Extract the [x, y] coordinate from the center of the cell holding the provided text.  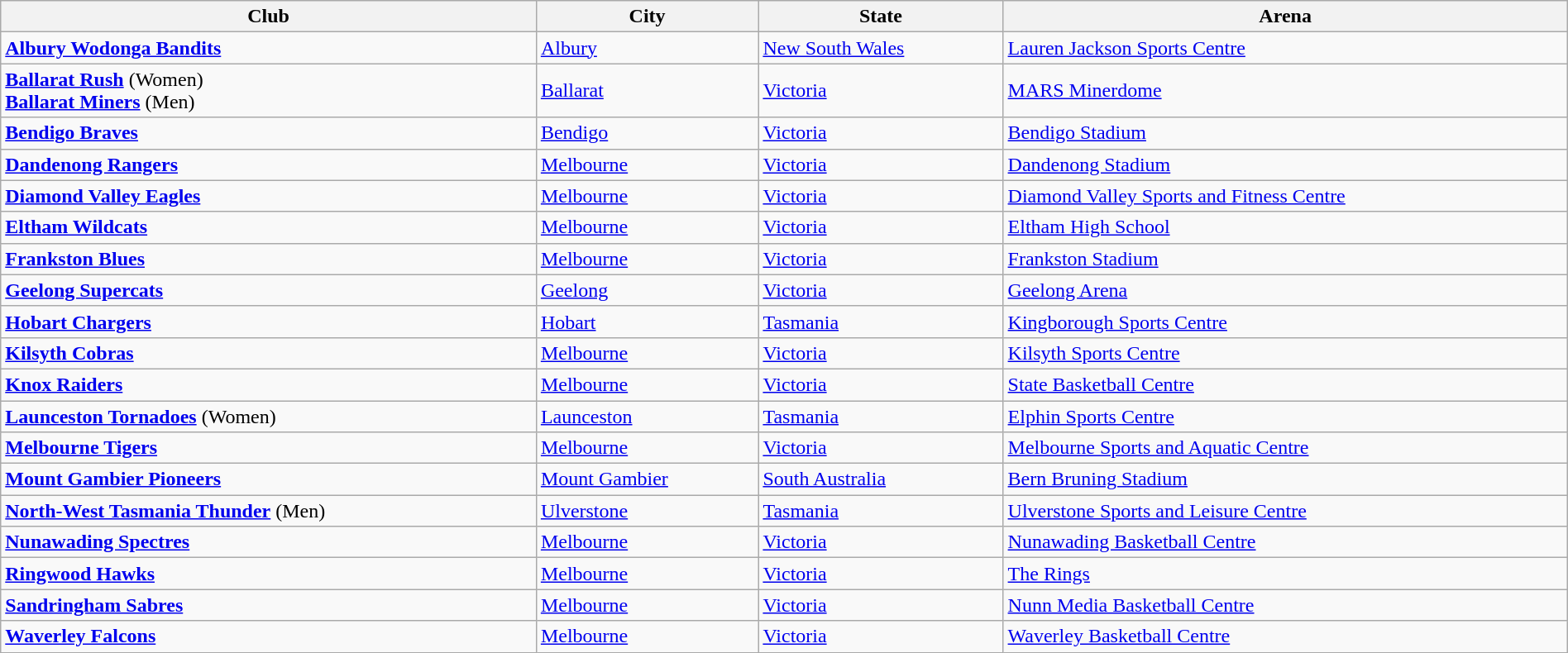
City [647, 17]
Launceston Tornadoes (Women) [269, 416]
State Basketball Centre [1285, 384]
State [881, 17]
Kilsyth Cobras [269, 353]
Mount Gambier [647, 479]
Launceston [647, 416]
Dandenong Rangers [269, 164]
Mount Gambier Pioneers [269, 479]
Diamond Valley Sports and Fitness Centre [1285, 196]
Kingborough Sports Centre [1285, 322]
Diamond Valley Eagles [269, 196]
Bern Bruning Stadium [1285, 479]
Sandringham Sabres [269, 605]
Melbourne Sports and Aquatic Centre [1285, 448]
Albury [647, 48]
Dandenong Stadium [1285, 164]
Ringwood Hawks [269, 574]
Lauren Jackson Sports Centre [1285, 48]
Frankston Blues [269, 259]
Elphin Sports Centre [1285, 416]
Ballarat Rush (Women)Ballarat Miners (Men) [269, 91]
Eltham High School [1285, 227]
Ballarat [647, 91]
North-West Tasmania Thunder (Men) [269, 511]
Hobart [647, 322]
The Rings [1285, 574]
Geelong Arena [1285, 290]
New South Wales [881, 48]
Arena [1285, 17]
Bendigo [647, 133]
Ulverstone [647, 511]
Nunawading Spectres [269, 542]
Hobart Chargers [269, 322]
Ulverstone Sports and Leisure Centre [1285, 511]
South Australia [881, 479]
MARS Minerdome [1285, 91]
Bendigo Braves [269, 133]
Geelong [647, 290]
Bendigo Stadium [1285, 133]
Geelong Supercats [269, 290]
Club [269, 17]
Frankston Stadium [1285, 259]
Albury Wodonga Bandits [269, 48]
Melbourne Tigers [269, 448]
Kilsyth Sports Centre [1285, 353]
Knox Raiders [269, 384]
Waverley Falcons [269, 636]
Nunn Media Basketball Centre [1285, 605]
Waverley Basketball Centre [1285, 636]
Nunawading Basketball Centre [1285, 542]
Eltham Wildcats [269, 227]
